Capture the cell that displays the provided text and extract its (X, Y) central coordinate. 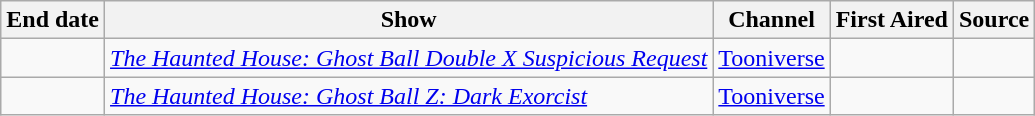
The Haunted House: Ghost Ball Double X Suspicious Request (409, 58)
End date (53, 20)
First Aired (892, 20)
Source (994, 20)
Show (409, 20)
Channel (772, 20)
The Haunted House: Ghost Ball Z: Dark Exorcist (409, 96)
